Identify which cell holds the provided text, then report its (x, y) central coordinate. 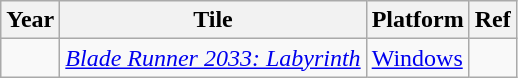
Year (30, 20)
Ref (492, 20)
Tile (213, 20)
Windows (418, 58)
Blade Runner 2033: Labyrinth (213, 58)
Platform (418, 20)
